Find where the given text appears and provide that cell's center as (X, Y) coordinate. 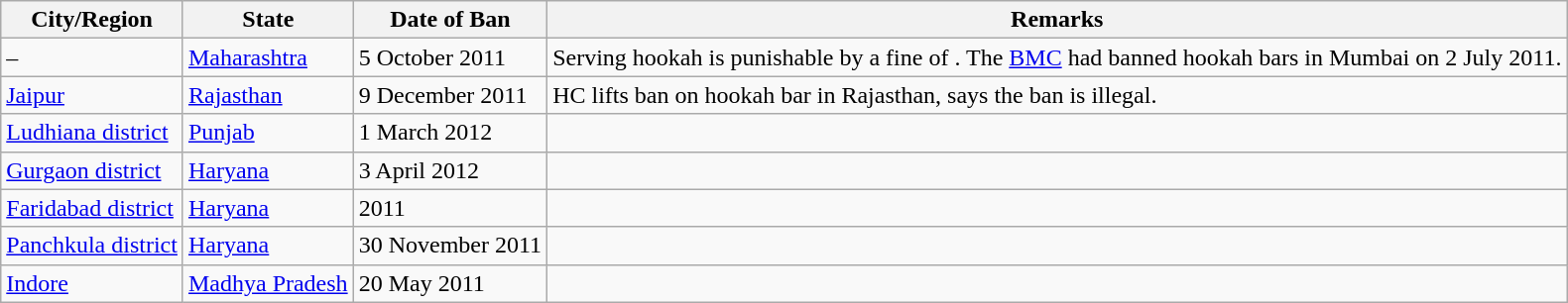
Faridabad district (92, 208)
9 December 2011 (450, 95)
2011 (450, 208)
Panchkula district (92, 246)
Serving hookah is punishable by a fine of . The BMC had banned hookah bars in Mumbai on 2 July 2011. (1057, 57)
3 April 2012 (450, 170)
Rajasthan (268, 95)
20 May 2011 (450, 283)
Gurgaon district (92, 170)
30 November 2011 (450, 246)
1 March 2012 (450, 133)
State (268, 20)
Maharashtra (268, 57)
Remarks (1057, 20)
Indore (92, 283)
Madhya Pradesh (268, 283)
Jaipur (92, 95)
Ludhiana district (92, 133)
– (92, 57)
City/Region (92, 20)
Punjab (268, 133)
5 October 2011 (450, 57)
HC lifts ban on hookah bar in Rajasthan, says the ban is illegal. (1057, 95)
Date of Ban (450, 20)
